Provide the [x, y] coordinate of the cell's center where the given text is located.  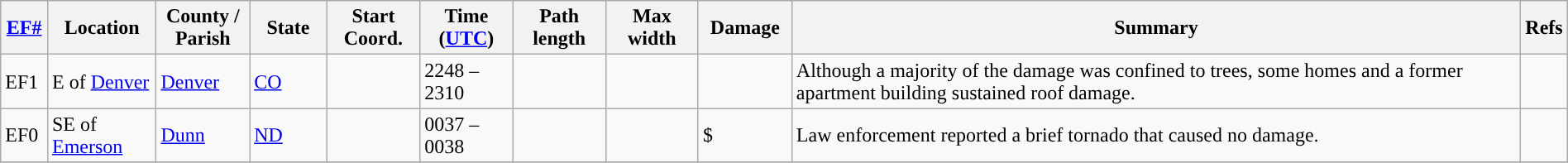
0037 – 0038 [466, 136]
SE of Emerson [101, 136]
Refs [1545, 28]
E of Denver [101, 81]
Dunn [203, 136]
EF1 [25, 81]
Law enforcement reported a brief tornado that caused no damage. [1156, 136]
County / Parish [203, 28]
2248 – 2310 [466, 81]
Path length [559, 28]
Time (UTC) [466, 28]
EF# [25, 28]
Max width [652, 28]
Summary [1156, 28]
Although a majority of the damage was confined to trees, some homes and a former apartment building sustained roof damage. [1156, 81]
EF0 [25, 136]
Damage [744, 28]
Denver [203, 81]
ND [289, 136]
$ [744, 136]
State [289, 28]
CO [289, 81]
Start Coord. [374, 28]
Location [101, 28]
